For the text-containing cell, return its midpoint in (X, Y) coordinate format. 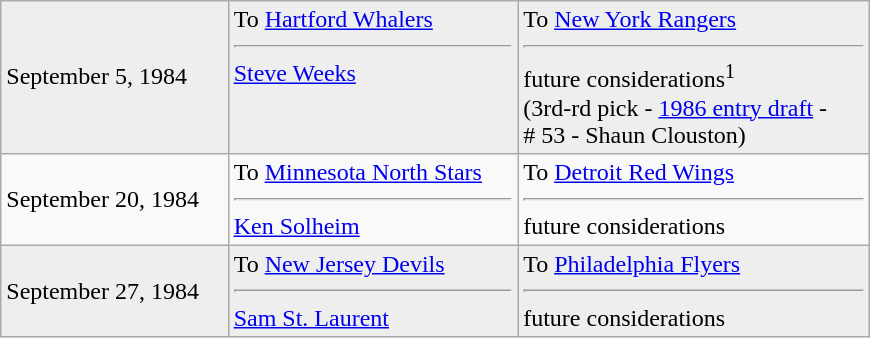
To Detroit Red Wingsfuture considerations (694, 199)
September 5, 1984 (114, 78)
To Hartford WhalersSteve Weeks (373, 78)
To New Jersey DevilsSam St. Laurent (373, 291)
September 20, 1984 (114, 199)
To New York Rangersfuture considerations1(3rd-rd pick - 1986 entry draft - # 53 - Shaun Clouston) (694, 78)
September 27, 1984 (114, 291)
To Minnesota North StarsKen Solheim (373, 199)
To Philadelphia Flyersfuture considerations (694, 291)
